Provide the (x, y) coordinate of the cell's center where the given text is located.  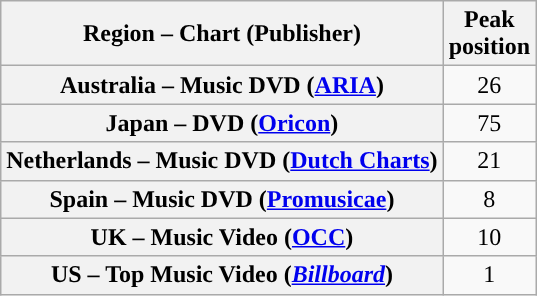
1 (489, 275)
Australia – Music DVD (ARIA) (222, 85)
8 (489, 199)
Spain – Music DVD (Promusicae) (222, 199)
Netherlands – Music DVD (Dutch Charts) (222, 161)
75 (489, 123)
21 (489, 161)
Peakposition (489, 34)
10 (489, 237)
Region – Chart (Publisher) (222, 34)
26 (489, 85)
Japan – DVD (Oricon) (222, 123)
US – Top Music Video (Billboard) (222, 275)
UK – Music Video (OCC) (222, 237)
